Locate the cell with the specified text and output its [x, y] center coordinate. 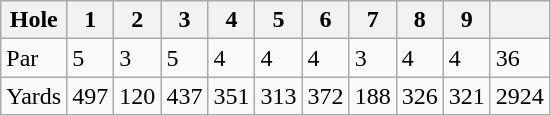
120 [138, 96]
188 [372, 96]
Hole [34, 20]
Yards [34, 96]
6 [326, 20]
8 [420, 20]
437 [184, 96]
2924 [520, 96]
7 [372, 20]
9 [466, 20]
1 [90, 20]
351 [232, 96]
321 [466, 96]
313 [278, 96]
497 [90, 96]
372 [326, 96]
326 [420, 96]
36 [520, 58]
Par [34, 58]
2 [138, 20]
